Extract the [x, y] coordinate from the center of the cell holding the provided text.  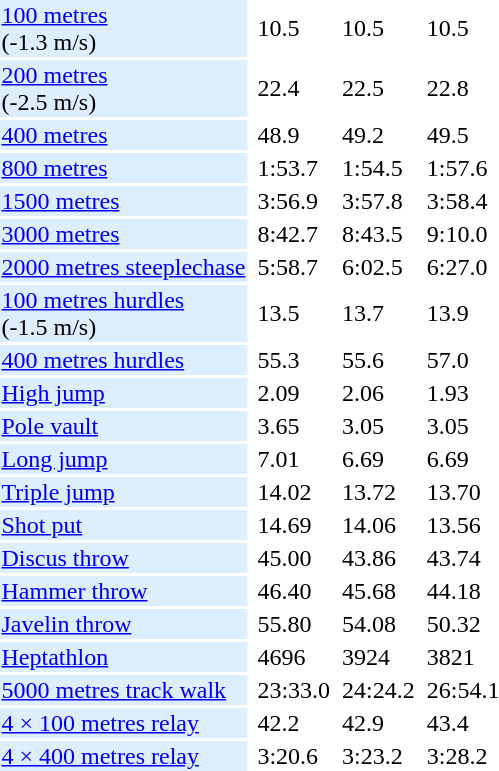
3:56.9 [294, 201]
14.02 [294, 492]
24:24.2 [379, 690]
42.2 [294, 723]
3000 metres [124, 234]
Triple jump [124, 492]
8:43.5 [379, 234]
14.06 [379, 525]
Heptathlon [124, 657]
13.72 [379, 492]
43.86 [379, 558]
45.00 [294, 558]
48.9 [294, 135]
Pole vault [124, 426]
8:42.7 [294, 234]
14.69 [294, 525]
1:54.5 [379, 168]
Hammer throw [124, 591]
55.3 [294, 360]
800 metres [124, 168]
1:53.7 [294, 168]
4 × 400 metres relay [124, 756]
400 metres hurdles [124, 360]
23:33.0 [294, 690]
3:57.8 [379, 201]
Long jump [124, 459]
3.65 [294, 426]
13.7 [379, 314]
42.9 [379, 723]
5000 metres track walk [124, 690]
5:58.7 [294, 267]
100 metres hurdles (-1.5 m/s) [124, 314]
55.80 [294, 624]
4696 [294, 657]
Shot put [124, 525]
3.05 [379, 426]
4 × 100 metres relay [124, 723]
55.6 [379, 360]
3:23.2 [379, 756]
400 metres [124, 135]
Javelin throw [124, 624]
45.68 [379, 591]
54.08 [379, 624]
22.5 [379, 88]
3:20.6 [294, 756]
46.40 [294, 591]
2.09 [294, 393]
49.2 [379, 135]
6:02.5 [379, 267]
1500 metres [124, 201]
100 metres (-1.3 m/s) [124, 28]
200 metres (-2.5 m/s) [124, 88]
3924 [379, 657]
7.01 [294, 459]
2000 metres steeplechase [124, 267]
High jump [124, 393]
Discus throw [124, 558]
13.5 [294, 314]
22.4 [294, 88]
2.06 [379, 393]
6.69 [379, 459]
